Capture the cell that displays the provided text and extract its (X, Y) central coordinate. 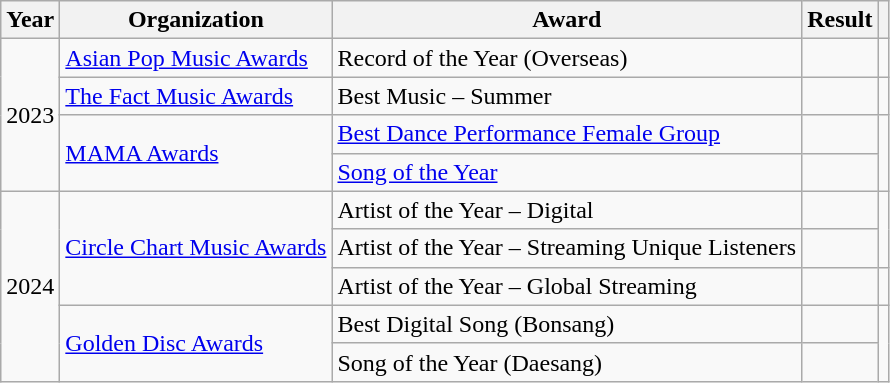
Best Dance Performance Female Group (567, 134)
Result (840, 20)
Artist of the Year – Streaming Unique Listeners (567, 248)
Artist of the Year – Global Streaming (567, 286)
Year (30, 20)
Best Music – Summer (567, 96)
Record of the Year (Overseas) (567, 58)
Best Digital Song (Bonsang) (567, 324)
Asian Pop Music Awards (196, 58)
Organization (196, 20)
Song of the Year (567, 172)
2023 (30, 115)
Golden Disc Awards (196, 343)
2024 (30, 286)
Award (567, 20)
Artist of the Year – Digital (567, 210)
Song of the Year (Daesang) (567, 362)
The Fact Music Awards (196, 96)
MAMA Awards (196, 153)
Circle Chart Music Awards (196, 248)
